Return (X, Y) of the center of cell containing provided text 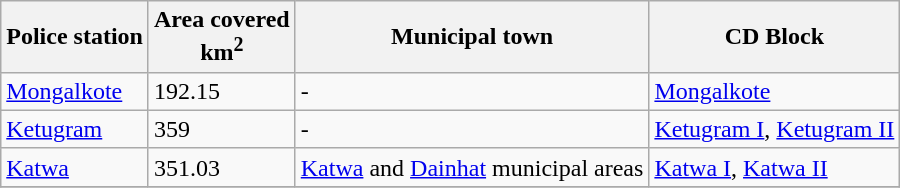
Municipal town (472, 37)
Area coveredkm2 (222, 37)
Ketugram I, Ketugram II (774, 129)
CD Block (774, 37)
351.03 (222, 167)
359 (222, 129)
Ketugram (75, 129)
Katwa (75, 167)
192.15 (222, 91)
Katwa I, Katwa II (774, 167)
Police station (75, 37)
Katwa and Dainhat municipal areas (472, 167)
